Return [X, Y] of the center of cell containing provided text 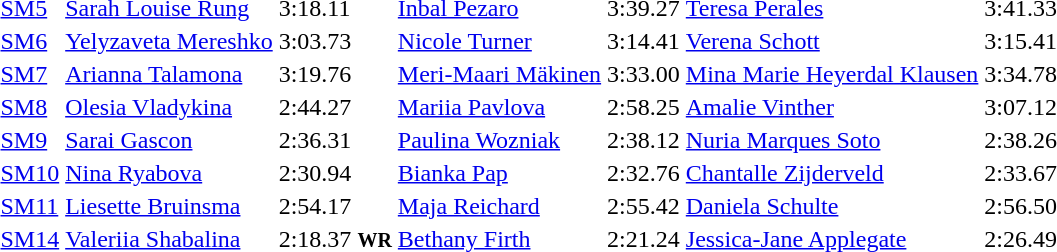
2:44.27 [335, 107]
Paulina Wozniak [499, 140]
Daniela Schulte [832, 206]
2:32.76 [644, 173]
Nicole Turner [499, 41]
2:36.31 [335, 140]
3:03.73 [335, 41]
3:14.41 [644, 41]
Verena Schott [832, 41]
Mariia Pavlova [499, 107]
2:54.17 [335, 206]
3:19.76 [335, 74]
Maja Reichard [499, 206]
2:58.25 [644, 107]
Meri-Maari Mäkinen [499, 74]
Sarai Gascon [170, 140]
Liesette Bruinsma [170, 206]
2:30.94 [335, 173]
Nuria Marques Soto [832, 140]
2:38.12 [644, 140]
Nina Ryabova [170, 173]
Olesia Vladykina [170, 107]
Bianka Pap [499, 173]
Arianna Talamona [170, 74]
Mina Marie Heyerdal Klausen [832, 74]
Amalie Vinther [832, 107]
2:55.42 [644, 206]
Chantalle Zijderveld [832, 173]
Yelyzaveta Mereshko [170, 41]
3:33.00 [644, 74]
